For the text-containing cell, return its midpoint in (X, Y) coordinate format. 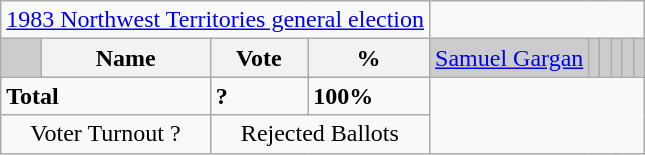
Rejected Ballots (320, 134)
Name (126, 58)
? (258, 96)
Voter Turnout ? (106, 134)
100% (369, 96)
Vote (258, 58)
Samuel Gargan (510, 58)
% (369, 58)
Total (106, 96)
1983 Northwest Territories general election (216, 20)
